Detect which cell encompasses the target text, then output its (X, Y) center coordinate. 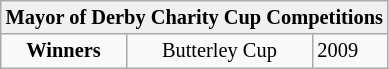
Mayor of Derby Charity Cup Competitions (194, 17)
Winners (64, 51)
Butterley Cup (219, 51)
2009 (350, 51)
